Capture the cell that displays the provided text and extract its (X, Y) central coordinate. 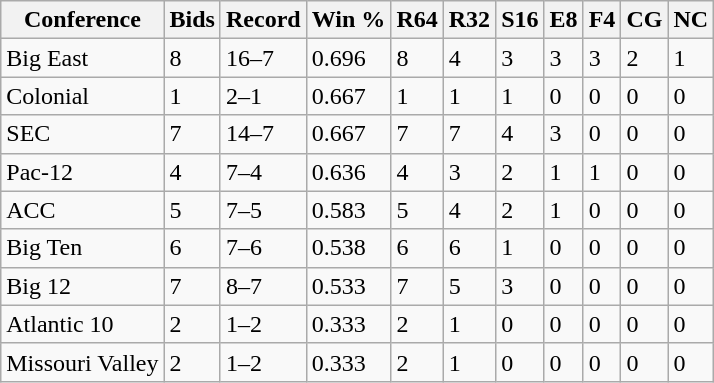
2–1 (263, 96)
Big 12 (82, 286)
E8 (564, 20)
R64 (417, 20)
0.533 (348, 286)
Win % (348, 20)
7–4 (263, 172)
F4 (602, 20)
7–5 (263, 210)
CG (644, 20)
16–7 (263, 58)
0.696 (348, 58)
Conference (82, 20)
S16 (520, 20)
8–7 (263, 286)
R32 (469, 20)
ACC (82, 210)
0.636 (348, 172)
Atlantic 10 (82, 324)
Big Ten (82, 248)
0.538 (348, 248)
14–7 (263, 134)
Bids (192, 20)
NC (691, 20)
Colonial (82, 96)
Pac-12 (82, 172)
Missouri Valley (82, 362)
Big East (82, 58)
SEC (82, 134)
0.583 (348, 210)
7–6 (263, 248)
Record (263, 20)
